Pinpoint the cell where the given text exists, returning its [X, Y] midpoint coordinate. 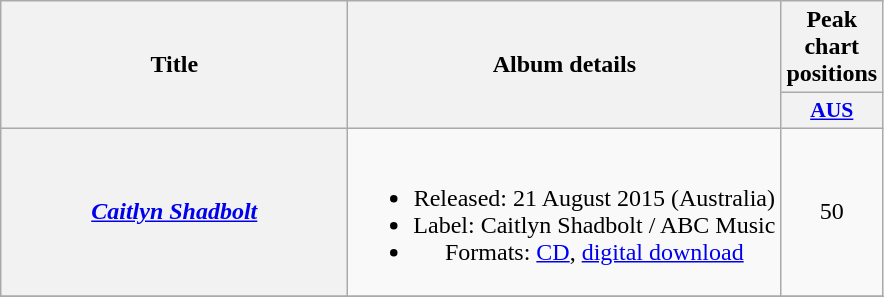
Released: 21 August 2015 (Australia)Label: Caitlyn Shadbolt / ABC MusicFormats: CD, digital download [564, 212]
50 [832, 212]
Peak chart positions [832, 47]
Title [174, 65]
Caitlyn Shadbolt [174, 212]
AUS [832, 111]
Album details [564, 65]
